Detect which cell encompasses the target text, then output its (X, Y) center coordinate. 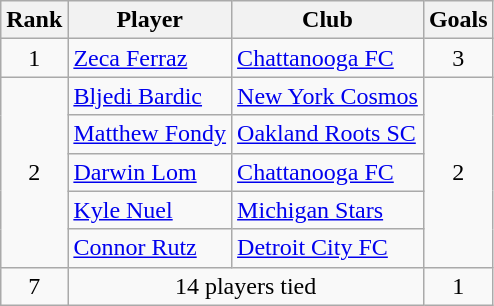
Club (328, 20)
Rank (34, 20)
Michigan Stars (328, 210)
Matthew Fondy (150, 134)
Connor Rutz (150, 248)
Kyle Nuel (150, 210)
New York Cosmos (328, 96)
7 (34, 286)
Player (150, 20)
Detroit City FC (328, 248)
Goals (458, 20)
14 players tied (246, 286)
Zeca Ferraz (150, 58)
Bljedi Bardic (150, 96)
3 (458, 58)
Oakland Roots SC (328, 134)
Darwin Lom (150, 172)
